Find where the given text appears and provide that cell's center as (x, y) coordinate. 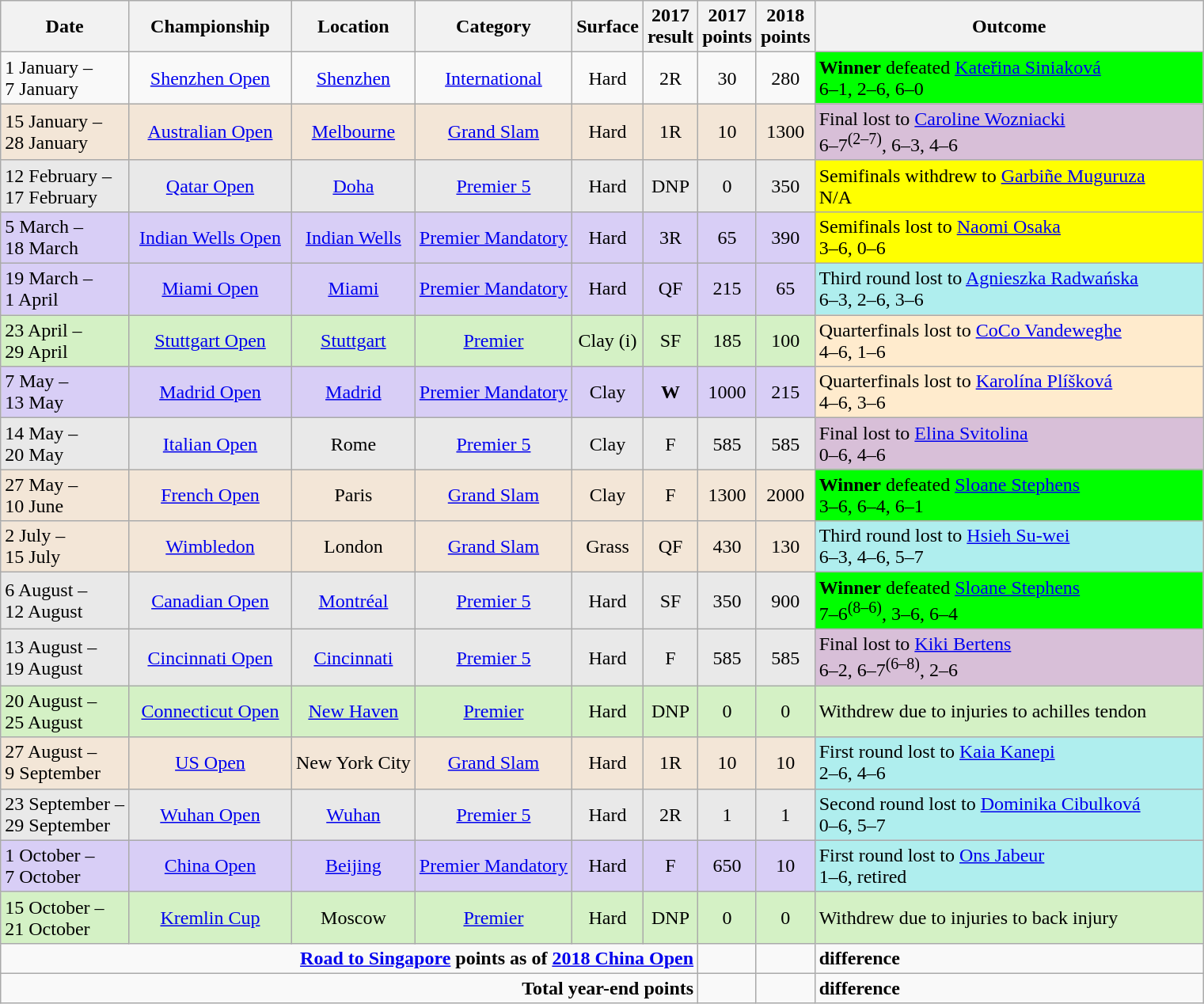
15 October – 21 October (65, 917)
French Open (210, 496)
Wimbledon (210, 546)
Shenzhen (354, 78)
430 (727, 546)
1 January – 7 January (65, 78)
280 (785, 78)
Australian Open (210, 132)
Italian Open (210, 443)
Road to Singapore points as of 2018 China Open (350, 958)
Withdrew due to injuries to achilles tendon (1008, 711)
Championship (210, 27)
London (354, 546)
Second round lost to Dominika Cibulková 0–6, 5–7 (1008, 814)
13 August – 19 August (65, 657)
Quarterfinals lost to Karolína Plíšková 4–6, 3–6 (1008, 393)
New Haven (354, 711)
30 (727, 78)
Kremlin Cup (210, 917)
Wuhan (354, 814)
Winner defeated Sloane Stephens 3–6, 6–4, 6–1 (1008, 496)
Doha (354, 185)
Cincinnati Open (210, 657)
1 October – 7 October (65, 866)
Winner defeated Kateřina Siniaková 6–1, 2–6, 6–0 (1008, 78)
Madrid (354, 393)
Semifinals withdrew to Garbiñe Muguruza N/A (1008, 185)
Date (65, 27)
First round lost to Ons Jabeur 1–6, retired (1008, 866)
Montréal (354, 601)
Beijing (354, 866)
Paris (354, 496)
3R (670, 238)
15 January – 28 January (65, 132)
Semifinals lost to Naomi Osaka 3–6, 0–6 (1008, 238)
2 July – 15 July (65, 546)
Stuttgart Open (210, 340)
Rome (354, 443)
27 August – 9 September (65, 763)
Miami (354, 290)
5 March – 18 March (65, 238)
Canadian Open (210, 601)
Indian Wells (354, 238)
Miami Open (210, 290)
650 (727, 866)
New York City (354, 763)
Location (354, 27)
23 September – 29 September (65, 814)
2017 result (670, 27)
130 (785, 546)
Final lost to Kiki Bertens 6–2, 6–7(6–8), 2–6 (1008, 657)
Withdrew due to injuries to back injury (1008, 917)
Total year-end points (350, 988)
International (493, 78)
First round lost to Kaia Kanepi 2–6, 4–6 (1008, 763)
100 (785, 340)
Outcome (1008, 27)
Grass (608, 546)
Qatar Open (210, 185)
Connecticut Open (210, 711)
1000 (727, 393)
390 (785, 238)
Final lost to Caroline Wozniacki 6–7(2–7), 6–3, 4–6 (1008, 132)
Cincinnati (354, 657)
Indian Wells Open (210, 238)
7 May – 13 May (65, 393)
China Open (210, 866)
900 (785, 601)
27 May – 10 June (65, 496)
20 August – 25 August (65, 711)
2017 points (727, 27)
2018 points (785, 27)
Clay (i) (608, 340)
W (670, 393)
Third round lost to Hsieh Su-wei 6–3, 4–6, 5–7 (1008, 546)
Surface (608, 27)
Melbourne (354, 132)
Quarterfinals lost to CoCo Vandeweghe 4–6, 1–6 (1008, 340)
2000 (785, 496)
US Open (210, 763)
12 February – 17 February (65, 185)
Final lost to Elina Svitolina 0–6, 4–6 (1008, 443)
Moscow (354, 917)
Winner defeated Sloane Stephens 7–6(8–6), 3–6, 6–4 (1008, 601)
Shenzhen Open (210, 78)
Wuhan Open (210, 814)
Madrid Open (210, 393)
23 April – 29 April (65, 340)
14 May – 20 May (65, 443)
Category (493, 27)
Stuttgart (354, 340)
6 August – 12 August (65, 601)
Third round lost to Agnieszka Radwańska 6–3, 2–6, 3–6 (1008, 290)
185 (727, 340)
19 March – 1 April (65, 290)
